Find where the given text appears and provide that cell's center as (X, Y) coordinate. 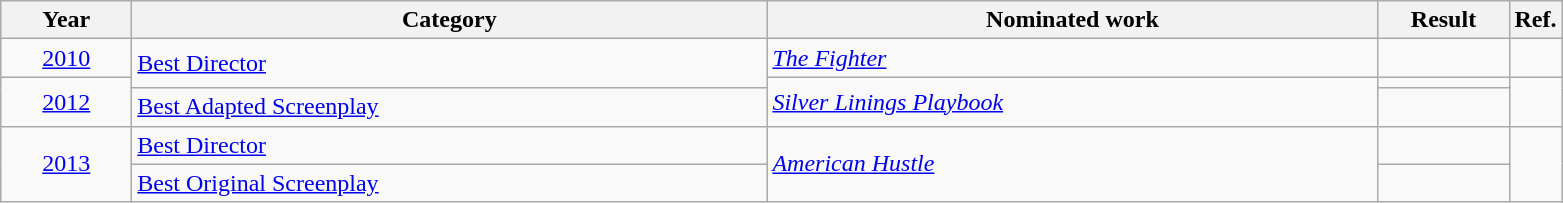
American Hustle (1072, 164)
Year (66, 20)
Ref. (1536, 20)
Best Original Screenplay (450, 183)
2010 (66, 58)
The Fighter (1072, 58)
2013 (66, 164)
2012 (66, 102)
Best Adapted Screenplay (450, 107)
Result (1444, 20)
Nominated work (1072, 20)
Silver Linings Playbook (1072, 102)
Category (450, 20)
